Scan for the cell matching the given text and deliver its (x, y) coordinate at center. 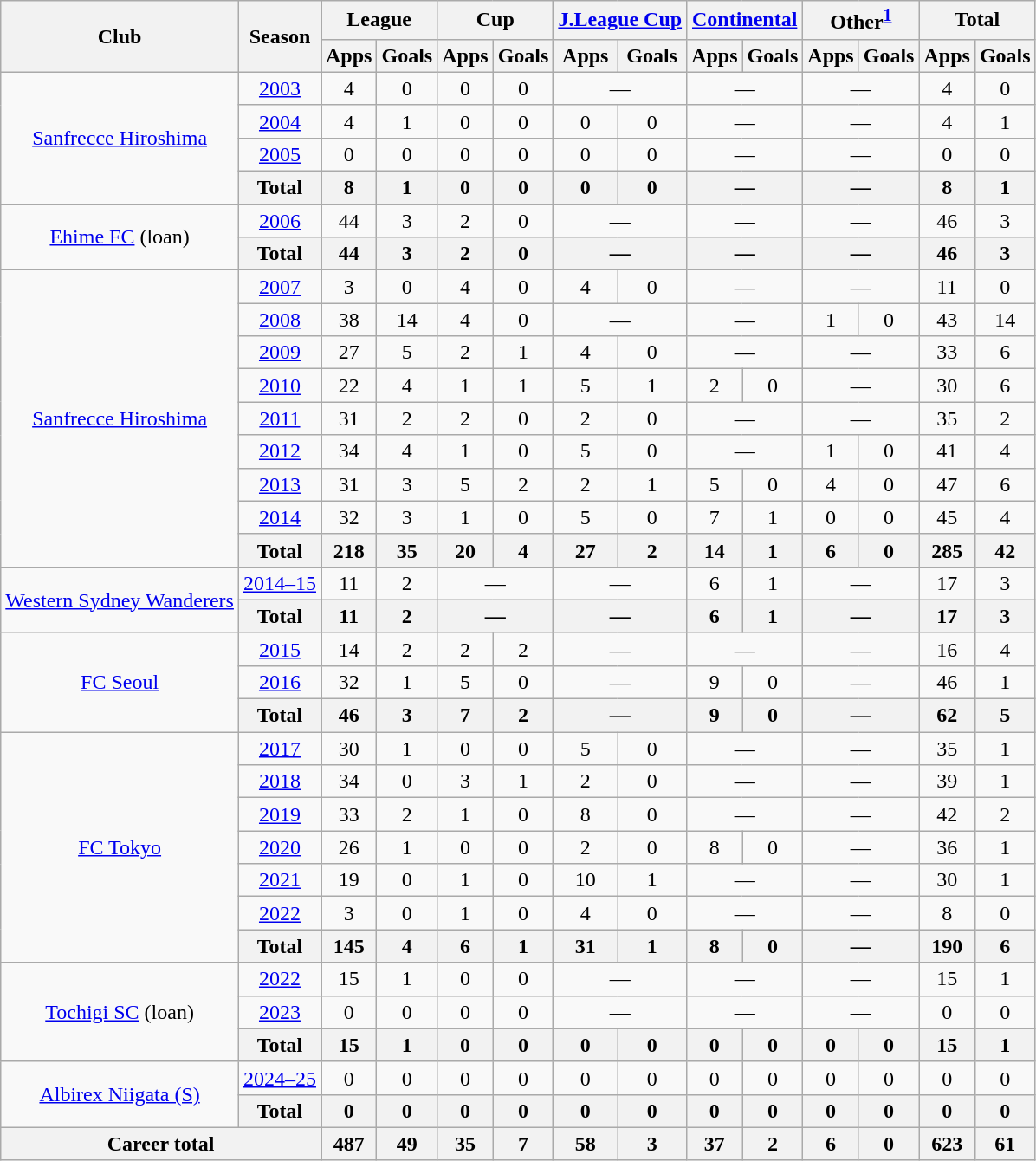
38 (348, 320)
36 (947, 847)
Career total (161, 1144)
145 (348, 946)
487 (348, 1144)
2013 (279, 484)
218 (348, 550)
Other1 (861, 21)
FC Seoul (120, 682)
623 (947, 1144)
49 (407, 1144)
Albirex Niigata (S) (120, 1094)
2021 (279, 880)
2010 (279, 386)
2005 (279, 154)
37 (715, 1144)
Club (120, 36)
Cup (495, 21)
22 (348, 386)
2012 (279, 451)
2017 (279, 749)
2003 (279, 88)
2011 (279, 418)
43 (947, 320)
2018 (279, 782)
Continental (745, 21)
2015 (279, 649)
2019 (279, 814)
2014 (279, 517)
26 (348, 847)
285 (947, 550)
2007 (279, 287)
2009 (279, 353)
League (379, 21)
62 (947, 716)
47 (947, 484)
16 (947, 649)
2006 (279, 221)
190 (947, 946)
2014–15 (279, 583)
Ehime FC (loan) (120, 237)
J.League Cup (620, 21)
2023 (279, 1012)
19 (348, 880)
Western Sydney Wanderers (120, 600)
20 (465, 550)
39 (947, 782)
61 (1005, 1144)
2008 (279, 320)
2020 (279, 847)
2016 (279, 682)
10 (586, 880)
2024–25 (279, 1078)
Tochigi SC (loan) (120, 1012)
Season (279, 36)
FC Tokyo (120, 847)
2004 (279, 121)
41 (947, 451)
45 (947, 517)
58 (586, 1144)
